Locate the cell with the specified text and output its (x, y) center coordinate. 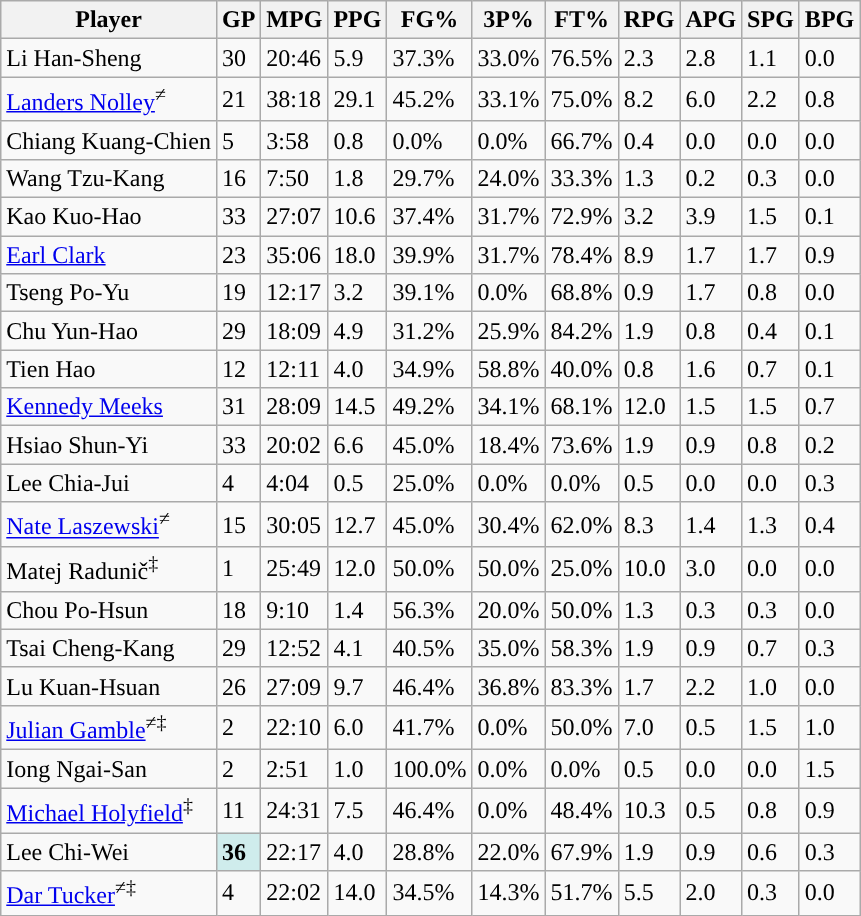
10.6 (358, 217)
35:06 (294, 255)
Chou Po-Hsun (109, 610)
2.0 (711, 894)
28:09 (294, 407)
Tien Hao (109, 369)
24:31 (294, 810)
21 (238, 100)
27:07 (294, 217)
18.0 (358, 255)
FT% (582, 20)
Chiang Kuang-Chien (109, 140)
MPG (294, 20)
67.9% (582, 852)
33.1% (508, 100)
31.2% (430, 331)
12.7 (358, 524)
36 (238, 852)
27:09 (294, 686)
34.5% (430, 894)
37.3% (430, 58)
36.8% (508, 686)
23 (238, 255)
73.6% (582, 445)
Lee Chia-Jui (109, 483)
15 (238, 524)
Kao Kuo-Hao (109, 217)
25.9% (508, 331)
7.0 (649, 728)
22.0% (508, 852)
29.1 (358, 100)
0.6 (771, 852)
24.0% (508, 178)
6.6 (358, 445)
68.1% (582, 407)
Nate Laszewski≠ (109, 524)
Julian Gamble≠‡ (109, 728)
20.0% (508, 610)
8.2 (649, 100)
78.4% (582, 255)
19 (238, 293)
9:10 (294, 610)
14.3% (508, 894)
Li Han-Sheng (109, 58)
39.1% (430, 293)
Matej Radunič‡ (109, 570)
Wang Tzu-Kang (109, 178)
41.7% (430, 728)
3.0 (711, 570)
28.8% (430, 852)
Earl Clark (109, 255)
26 (238, 686)
22:02 (294, 894)
1 (238, 570)
2:51 (294, 769)
2.3 (649, 58)
83.3% (582, 686)
34.9% (430, 369)
1.6 (711, 369)
Lee Chi-Wei (109, 852)
5 (238, 140)
Michael Holyfield‡ (109, 810)
12:52 (294, 648)
4.9 (358, 331)
25:49 (294, 570)
37.4% (430, 217)
4:04 (294, 483)
30 (238, 58)
Tsai Cheng-Kang (109, 648)
68.8% (582, 293)
GP (238, 20)
FG% (430, 20)
3.9 (711, 217)
8.9 (649, 255)
10.0 (649, 570)
31 (238, 407)
Tseng Po-Yu (109, 293)
12:17 (294, 293)
7.5 (358, 810)
18 (238, 610)
Kennedy Meeks (109, 407)
Chu Yun-Hao (109, 331)
22:10 (294, 728)
8.3 (649, 524)
2.8 (711, 58)
SPG (771, 20)
RPG (649, 20)
18:09 (294, 331)
30.4% (508, 524)
16 (238, 178)
Hsiao Shun-Yi (109, 445)
5.5 (649, 894)
38:18 (294, 100)
76.5% (582, 58)
45.2% (430, 100)
11 (238, 810)
1.8 (358, 178)
51.7% (582, 894)
58.3% (582, 648)
48.4% (582, 810)
84.2% (582, 331)
62.0% (582, 524)
Iong Ngai-San (109, 769)
39.9% (430, 255)
12:11 (294, 369)
Dar Tucker≠‡ (109, 894)
49.2% (430, 407)
12 (238, 369)
100.0% (430, 769)
22:17 (294, 852)
20:02 (294, 445)
Lu Kuan-Hsuan (109, 686)
72.9% (582, 217)
40.0% (582, 369)
9.7 (358, 686)
3P% (508, 20)
29.7% (430, 178)
35.0% (508, 648)
PPG (358, 20)
33.3% (582, 178)
3:58 (294, 140)
7:50 (294, 178)
14.0 (358, 894)
30:05 (294, 524)
56.3% (430, 610)
75.0% (582, 100)
18.4% (508, 445)
40.5% (430, 648)
Player (109, 20)
33.0% (508, 58)
APG (711, 20)
34.1% (508, 407)
14.5 (358, 407)
20:46 (294, 58)
5.9 (358, 58)
10.3 (649, 810)
58.8% (508, 369)
Landers Nolley≠ (109, 100)
66.7% (582, 140)
BPG (829, 20)
1.1 (771, 58)
4.1 (358, 648)
